Locate the cell with the specified text and output its (x, y) center coordinate. 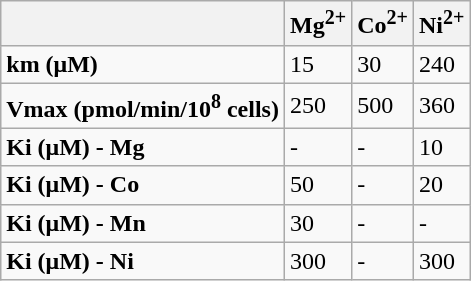
500 (383, 106)
360 (441, 106)
Vmax (pmol/min/108 cells) (143, 106)
Ki (μM) - Co (143, 185)
20 (441, 185)
10 (441, 147)
Co2+ (383, 24)
km (μM) (143, 64)
15 (318, 64)
Ki (μM) - Mn (143, 223)
Mg2+ (318, 24)
250 (318, 106)
Ki (μM) - Mg (143, 147)
Ni2+ (441, 24)
50 (318, 185)
240 (441, 64)
Ki (μM) - Ni (143, 261)
